Determine the [x, y] coordinate at the center of the cell enclosing the given text.  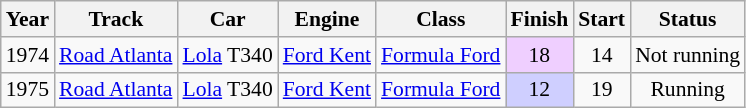
Class [440, 19]
Not running [688, 55]
Engine [327, 19]
Track [116, 19]
14 [602, 55]
Car [227, 19]
Finish [540, 19]
18 [540, 55]
12 [540, 90]
1974 [28, 55]
Status [688, 19]
1975 [28, 90]
Start [602, 19]
Year [28, 19]
19 [602, 90]
Running [688, 90]
